Identify which cell holds the provided text, then report its [x, y] central coordinate. 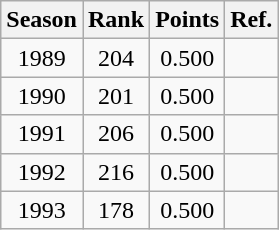
Ref. [252, 20]
1993 [42, 210]
1991 [42, 134]
1989 [42, 58]
178 [116, 210]
204 [116, 58]
Points [188, 20]
206 [116, 134]
Season [42, 20]
216 [116, 172]
201 [116, 96]
Rank [116, 20]
1990 [42, 96]
1992 [42, 172]
